From the cell containing the given text, extract its center point as (X, Y) coordinate. 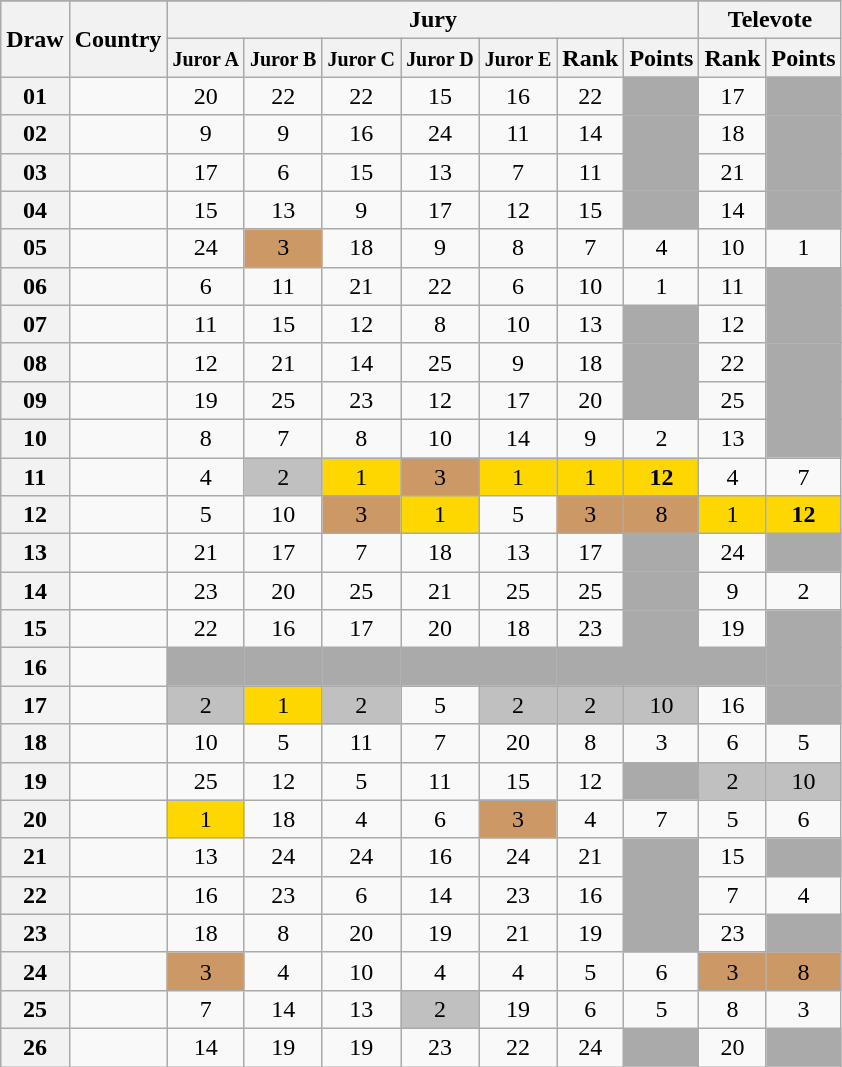
03 (35, 172)
Draw (35, 39)
07 (35, 324)
Country (118, 39)
05 (35, 248)
26 (35, 1047)
09 (35, 400)
Juror A (206, 58)
08 (35, 362)
01 (35, 96)
Juror E (518, 58)
06 (35, 286)
02 (35, 134)
Juror C (362, 58)
Jury (433, 20)
Televote (770, 20)
Juror D (440, 58)
04 (35, 210)
Juror B (283, 58)
